Find where the given text appears and provide that cell's center as (x, y) coordinate. 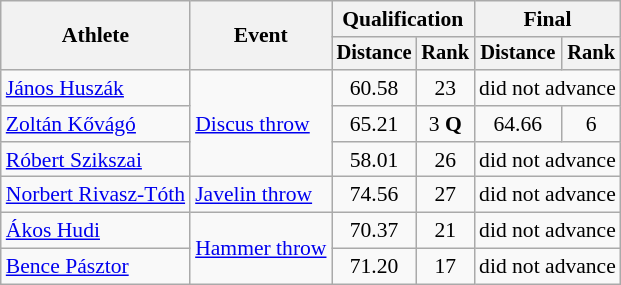
Zoltán Kővágó (96, 124)
Hammer throw (260, 248)
23 (445, 88)
Norbert Rivasz-Tóth (96, 195)
János Huszák (96, 88)
71.20 (374, 267)
65.21 (374, 124)
58.01 (374, 160)
74.56 (374, 195)
Róbert Szikszai (96, 160)
17 (445, 267)
Final (548, 19)
Event (260, 36)
64.66 (518, 124)
Qualification (403, 19)
21 (445, 231)
Ákos Hudi (96, 231)
6 (590, 124)
60.58 (374, 88)
Javelin throw (260, 195)
Discus throw (260, 124)
Bence Pásztor (96, 267)
3 Q (445, 124)
27 (445, 195)
26 (445, 160)
70.37 (374, 231)
Athlete (96, 36)
